Detect which cell encompasses the target text, then output its (X, Y) center coordinate. 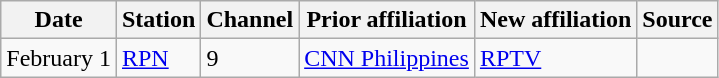
New affiliation (555, 20)
Prior affiliation (387, 20)
RPN (158, 58)
Source (678, 20)
February 1 (59, 58)
RPTV (555, 58)
9 (250, 58)
Channel (250, 20)
Station (158, 20)
CNN Philippines (387, 58)
Date (59, 20)
